Return (X, Y) of the center of cell containing provided text 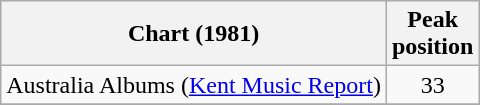
Peakposition (432, 34)
33 (432, 85)
Australia Albums (Kent Music Report) (194, 85)
Chart (1981) (194, 34)
